Pinpoint the cell where the given text exists, returning its [x, y] midpoint coordinate. 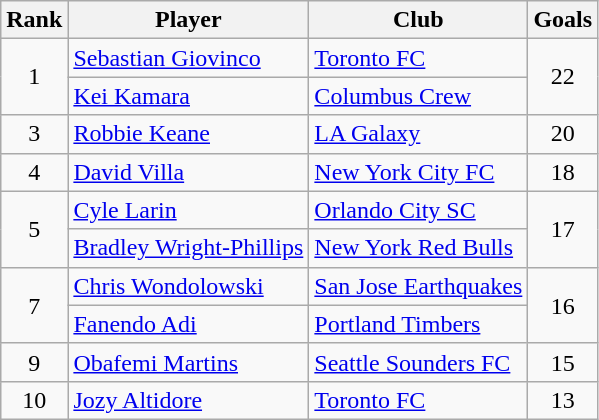
17 [563, 229]
Kei Kamara [188, 96]
3 [34, 134]
Club [418, 20]
Obafemi Martins [188, 362]
20 [563, 134]
7 [34, 305]
Portland Timbers [418, 324]
New York City FC [418, 172]
Orlando City SC [418, 210]
New York Red Bulls [418, 248]
16 [563, 305]
Seattle Sounders FC [418, 362]
Player [188, 20]
San Jose Earthquakes [418, 286]
Robbie Keane [188, 134]
Fanendo Adi [188, 324]
Cyle Larin [188, 210]
10 [34, 400]
Sebastian Giovinco [188, 58]
22 [563, 77]
LA Galaxy [418, 134]
9 [34, 362]
Goals [563, 20]
18 [563, 172]
4 [34, 172]
Bradley Wright-Phillips [188, 248]
David Villa [188, 172]
1 [34, 77]
Rank [34, 20]
15 [563, 362]
Columbus Crew [418, 96]
13 [563, 400]
Jozy Altidore [188, 400]
Chris Wondolowski [188, 286]
5 [34, 229]
